Find where the given text appears and provide that cell's center as (X, Y) coordinate. 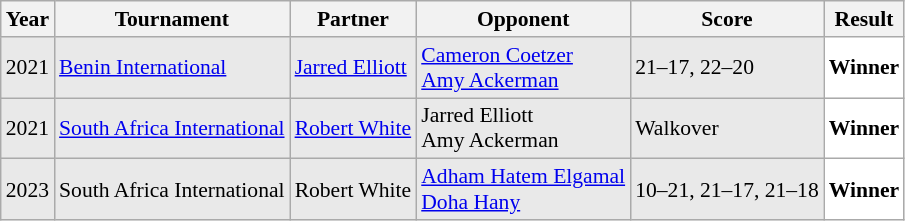
Partner (354, 19)
21–17, 22–20 (727, 68)
Score (727, 19)
Year (28, 19)
Jarred Elliott (354, 68)
10–21, 21–17, 21–18 (727, 190)
Opponent (523, 19)
Jarred Elliott Amy Ackerman (523, 128)
Tournament (172, 19)
2023 (28, 190)
Adham Hatem Elgamal Doha Hany (523, 190)
Walkover (727, 128)
Result (864, 19)
Cameron Coetzer Amy Ackerman (523, 68)
Benin International (172, 68)
